Scan for the cell matching the given text and deliver its (x, y) coordinate at center. 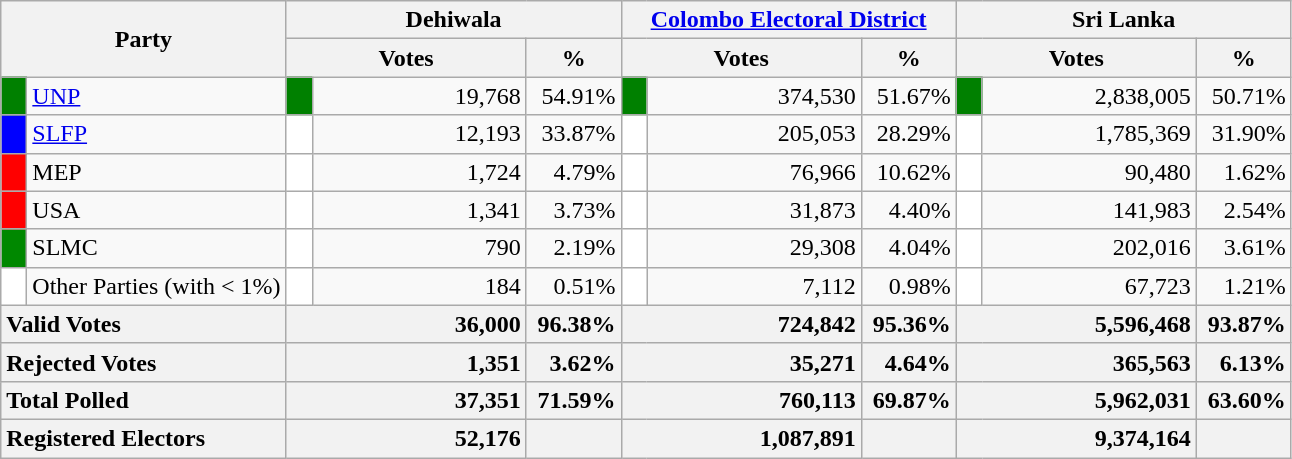
90,480 (1089, 172)
35,271 (741, 362)
Party (144, 39)
1,351 (406, 362)
31.90% (1244, 134)
374,530 (754, 96)
63.60% (1244, 400)
Registered Electors (144, 438)
Valid Votes (144, 324)
SLFP (156, 134)
1,341 (419, 210)
67,723 (1089, 286)
202,016 (1089, 248)
28.29% (908, 134)
51.67% (908, 96)
0.98% (908, 286)
141,983 (1089, 210)
2.19% (574, 248)
71.59% (574, 400)
12,193 (419, 134)
Rejected Votes (144, 362)
Other Parties (with < 1%) (156, 286)
9,374,164 (1076, 438)
93.87% (1244, 324)
Sri Lanka (1124, 20)
USA (156, 210)
Total Polled (144, 400)
3.73% (574, 210)
724,842 (741, 324)
50.71% (1244, 96)
4.64% (908, 362)
29,308 (754, 248)
5,962,031 (1076, 400)
3.61% (1244, 248)
2,838,005 (1089, 96)
UNP (156, 96)
SLMC (156, 248)
1.62% (1244, 172)
52,176 (406, 438)
4.04% (908, 248)
54.91% (574, 96)
19,768 (419, 96)
0.51% (574, 286)
96.38% (574, 324)
76,966 (754, 172)
69.87% (908, 400)
36,000 (406, 324)
184 (419, 286)
5,596,468 (1076, 324)
1,785,369 (1089, 134)
Colombo Electoral District (788, 20)
790 (419, 248)
MEP (156, 172)
3.62% (574, 362)
10.62% (908, 172)
4.40% (908, 210)
365,563 (1076, 362)
760,113 (741, 400)
33.87% (574, 134)
205,053 (754, 134)
1,724 (419, 172)
31,873 (754, 210)
Dehiwala (454, 20)
2.54% (1244, 210)
37,351 (406, 400)
1,087,891 (741, 438)
95.36% (908, 324)
4.79% (574, 172)
6.13% (1244, 362)
1.21% (1244, 286)
7,112 (754, 286)
